Identify which cell holds the provided text, then report its (x, y) central coordinate. 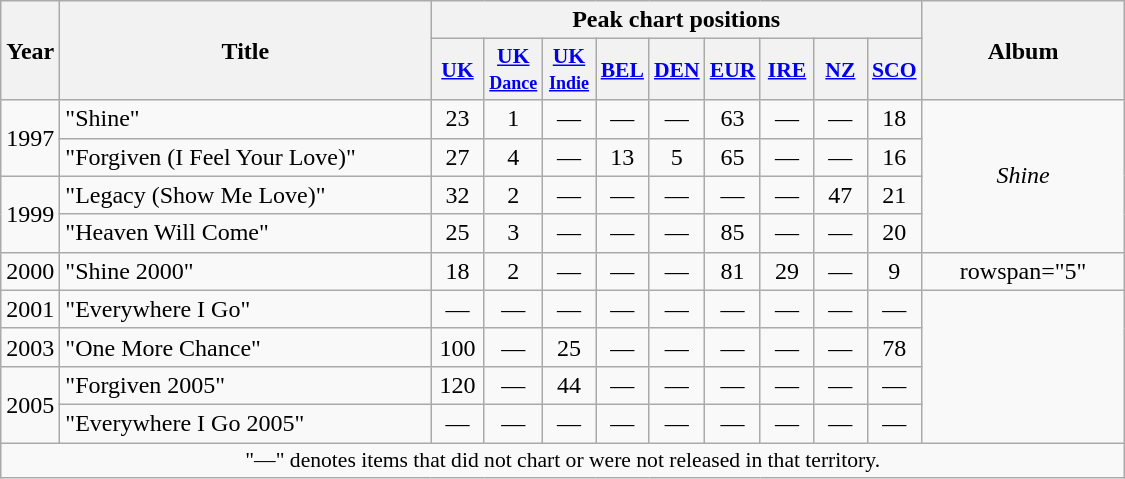
23 (458, 119)
4 (513, 157)
20 (894, 233)
32 (458, 195)
"Forgiven (I Feel Your Love)" (246, 157)
1999 (30, 214)
85 (733, 233)
5 (677, 157)
2003 (30, 347)
"Heaven Will Come" (246, 233)
"—" denotes items that did not chart or were not released in that territory. (563, 460)
rowspan="5" (1024, 271)
NZ (840, 70)
"Legacy (Show Me Love)" (246, 195)
27 (458, 157)
Title (246, 50)
1997 (30, 138)
Year (30, 50)
UKDance (513, 70)
UK (458, 70)
BEL (622, 70)
"Shine 2000" (246, 271)
44 (568, 385)
SCO (894, 70)
78 (894, 347)
Album (1024, 50)
EUR (733, 70)
Peak chart positions (676, 20)
47 (840, 195)
100 (458, 347)
65 (733, 157)
29 (786, 271)
"Everywhere I Go" (246, 309)
21 (894, 195)
2000 (30, 271)
UKIndie (568, 70)
Shine (1024, 176)
63 (733, 119)
IRE (786, 70)
"One More Chance" (246, 347)
1 (513, 119)
9 (894, 271)
13 (622, 157)
2005 (30, 404)
"Forgiven 2005" (246, 385)
16 (894, 157)
2001 (30, 309)
81 (733, 271)
"Shine" (246, 119)
"Everywhere I Go 2005" (246, 423)
DEN (677, 70)
120 (458, 385)
3 (513, 233)
